Capture the cell that displays the provided text and extract its [X, Y] central coordinate. 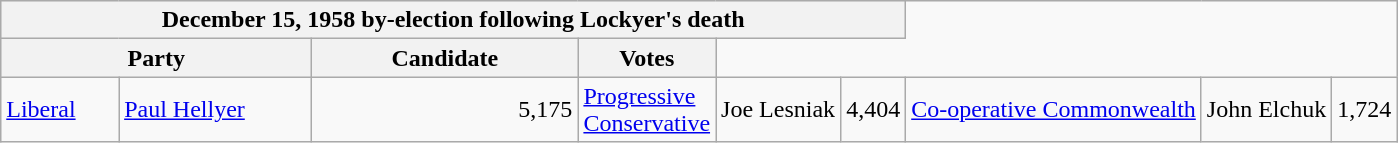
5,175 [445, 110]
Party [156, 58]
Co-operative Commonwealth [1054, 110]
Liberal [60, 110]
December 15, 1958 by-election following Lockyer's death [454, 20]
Progressive Conservative [647, 110]
Paul Hellyer [216, 110]
Candidate [445, 58]
1,724 [1364, 110]
Joe Lesniak [778, 110]
Votes [647, 58]
4,404 [874, 110]
John Elchuk [1266, 110]
